For the text-containing cell, return its midpoint in (X, Y) coordinate format. 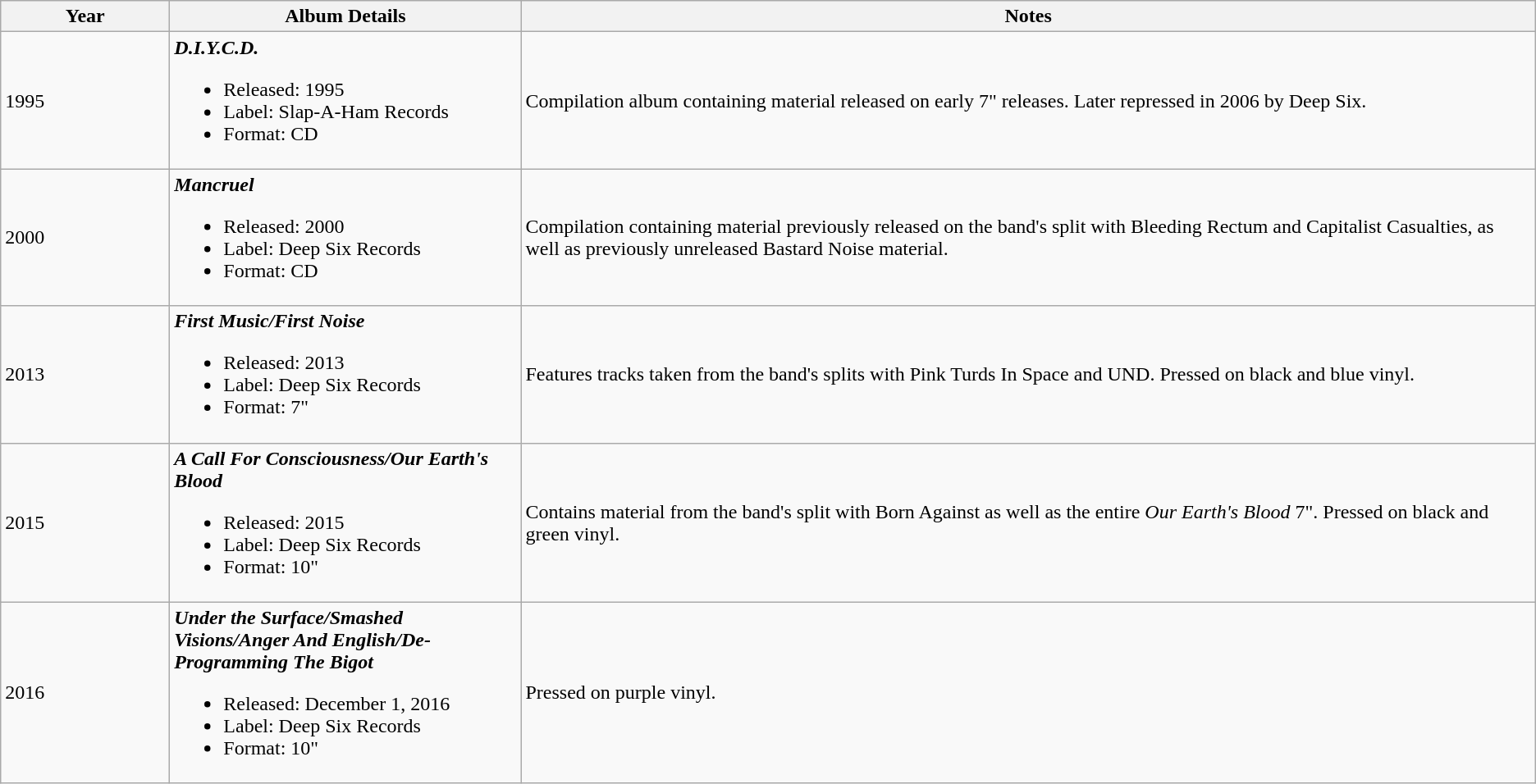
Pressed on purple vinyl. (1028, 692)
Under the Surface/Smashed Visions/Anger And English/De-Programming The BigotReleased: December 1, 2016Label: Deep Six RecordsFormat: 10" (345, 692)
Compilation album containing material released on early 7" releases. Later repressed in 2006 by Deep Six. (1028, 100)
Album Details (345, 16)
D.I.Y.C.D.Released: 1995Label: Slap-A-Ham RecordsFormat: CD (345, 100)
First Music/First NoiseReleased: 2013Label: Deep Six RecordsFormat: 7" (345, 374)
2016 (85, 692)
A Call For Consciousness/Our Earth's BloodReleased: 2015Label: Deep Six RecordsFormat: 10" (345, 522)
2015 (85, 522)
Contains material from the band's split with Born Against as well as the entire Our Earth's Blood 7". Pressed on black and green vinyl. (1028, 522)
2000 (85, 238)
Notes (1028, 16)
Year (85, 16)
MancruelReleased: 2000Label: Deep Six RecordsFormat: CD (345, 238)
2013 (85, 374)
1995 (85, 100)
Features tracks taken from the band's splits with Pink Turds In Space and UND. Pressed on black and blue vinyl. (1028, 374)
